Search for the cell housing the specified text and yield its [x, y] center coordinate. 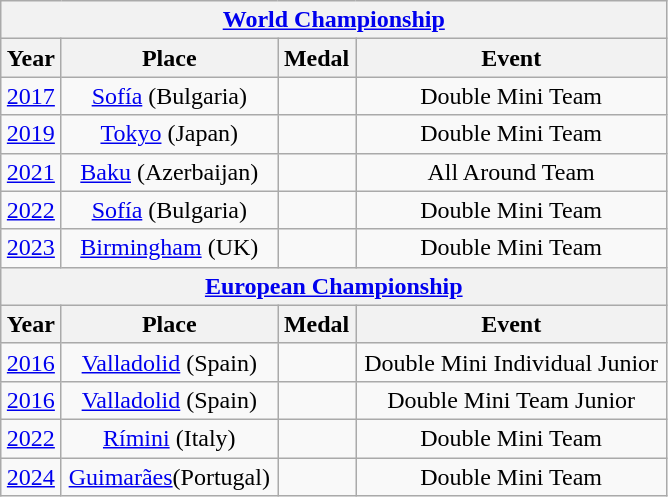
All Around Team [512, 172]
Rímini (Italy) [170, 438]
2023 [31, 248]
Double Mini Team Junior [512, 400]
Guimarães(Portugal) [170, 477]
Birmingham (UK) [170, 248]
World Championship [334, 20]
Baku (Azerbaijan) [170, 172]
Double Mini Individual Junior [512, 362]
2024 [31, 477]
2017 [31, 96]
2019 [31, 134]
Tokyo (Japan) [170, 134]
2021 [31, 172]
European Championship [334, 286]
